Scan for the cell matching the given text and deliver its [x, y] coordinate at center. 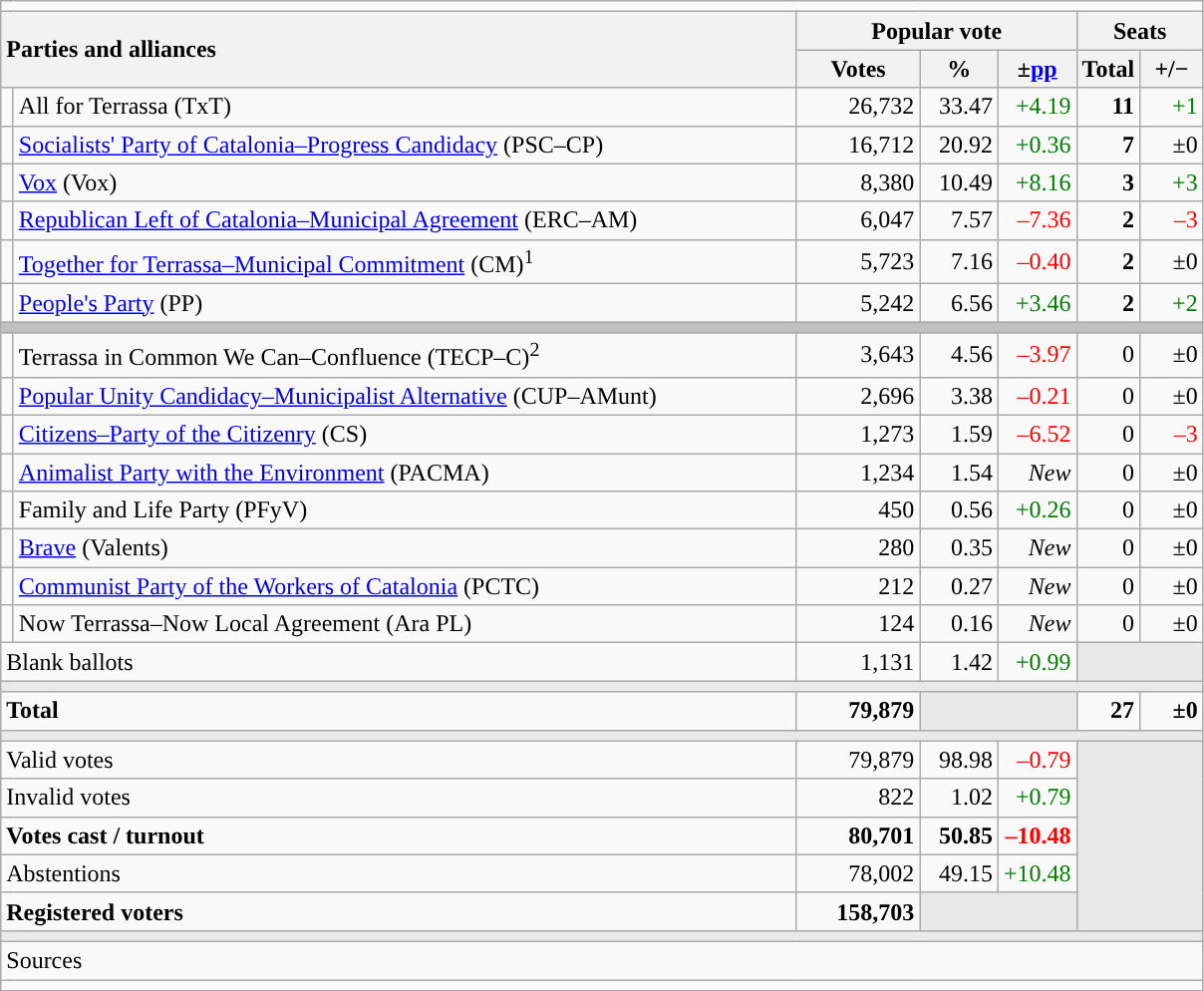
212 [858, 586]
450 [858, 510]
Seats [1140, 31]
1.59 [959, 434]
+2 [1172, 303]
0.27 [959, 586]
7.16 [959, 261]
98.98 [959, 760]
–7.36 [1037, 220]
3,643 [858, 355]
–0.40 [1037, 261]
822 [858, 798]
280 [858, 548]
5,723 [858, 261]
33.47 [959, 107]
0.16 [959, 624]
1,234 [858, 473]
1,273 [858, 434]
Terrassa in Common We Can–Confluence (TECP–C)2 [405, 355]
+0.36 [1037, 145]
+0.99 [1037, 662]
All for Terrassa (TxT) [405, 107]
Together for Terrassa–Municipal Commitment (CM)1 [405, 261]
Votes cast / turnout [399, 835]
7.57 [959, 220]
–10.48 [1037, 835]
Now Terrassa–Now Local Agreement (Ara PL) [405, 624]
50.85 [959, 835]
80,701 [858, 835]
124 [858, 624]
Parties and alliances [399, 50]
78,002 [858, 873]
+10.48 [1037, 873]
6.56 [959, 303]
+0.79 [1037, 798]
Vox (Vox) [405, 182]
Registered voters [399, 911]
+3.46 [1037, 303]
16,712 [858, 145]
Family and Life Party (PFyV) [405, 510]
Abstentions [399, 873]
Communist Party of the Workers of Catalonia (PCTC) [405, 586]
+0.26 [1037, 510]
8,380 [858, 182]
Animalist Party with the Environment (PACMA) [405, 473]
0.35 [959, 548]
1,131 [858, 662]
Socialists' Party of Catalonia–Progress Candidacy (PSC–CP) [405, 145]
49.15 [959, 873]
Brave (Valents) [405, 548]
–0.21 [1037, 396]
Popular Unity Candidacy–Municipalist Alternative (CUP–AMunt) [405, 396]
7 [1108, 145]
1.54 [959, 473]
Invalid votes [399, 798]
6,047 [858, 220]
158,703 [858, 911]
% [959, 69]
Republican Left of Catalonia–Municipal Agreement (ERC–AM) [405, 220]
3 [1108, 182]
2,696 [858, 396]
20.92 [959, 145]
11 [1108, 107]
+8.16 [1037, 182]
4.56 [959, 355]
–6.52 [1037, 434]
People's Party (PP) [405, 303]
Valid votes [399, 760]
±pp [1037, 69]
3.38 [959, 396]
Votes [858, 69]
–3.97 [1037, 355]
10.49 [959, 182]
0.56 [959, 510]
27 [1108, 711]
5,242 [858, 303]
Sources [602, 960]
+3 [1172, 182]
+1 [1172, 107]
26,732 [858, 107]
+4.19 [1037, 107]
Blank ballots [399, 662]
1.02 [959, 798]
Citizens–Party of the Citizenry (CS) [405, 434]
+/− [1172, 69]
1.42 [959, 662]
–0.79 [1037, 760]
Popular vote [937, 31]
